Return the (x, y) coordinate for the center point of the cell that contains the specified text.  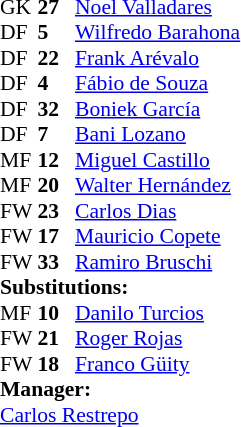
23 (57, 211)
7 (57, 135)
33 (57, 262)
21 (57, 339)
Roger Rojas (158, 339)
Danilo Turcios (158, 313)
5 (57, 33)
12 (57, 160)
Carlos Dias (158, 211)
Franco Güity (158, 364)
Frank Arévalo (158, 58)
22 (57, 58)
18 (57, 364)
17 (57, 237)
Ramiro Bruschi (158, 262)
20 (57, 185)
Fábio de Souza (158, 83)
Miguel Castillo (158, 160)
Substitutions: (120, 287)
Manager: (120, 389)
10 (57, 313)
Mauricio Copete (158, 237)
32 (57, 109)
Boniek García (158, 109)
Bani Lozano (158, 135)
4 (57, 83)
Wilfredo Barahona (158, 33)
Walter Hernández (158, 185)
